Locate the cell with the specified text and output its [X, Y] center coordinate. 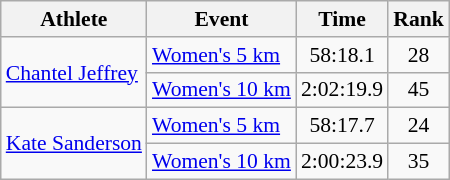
24 [418, 126]
28 [418, 55]
Rank [418, 19]
2:00:23.9 [342, 162]
Event [222, 19]
Time [342, 19]
Chantel Jeffrey [74, 72]
45 [418, 90]
Kate Sanderson [74, 144]
58:18.1 [342, 55]
35 [418, 162]
Athlete [74, 19]
2:02:19.9 [342, 90]
58:17.7 [342, 126]
